Locate the cell with the specified text and output its (x, y) center coordinate. 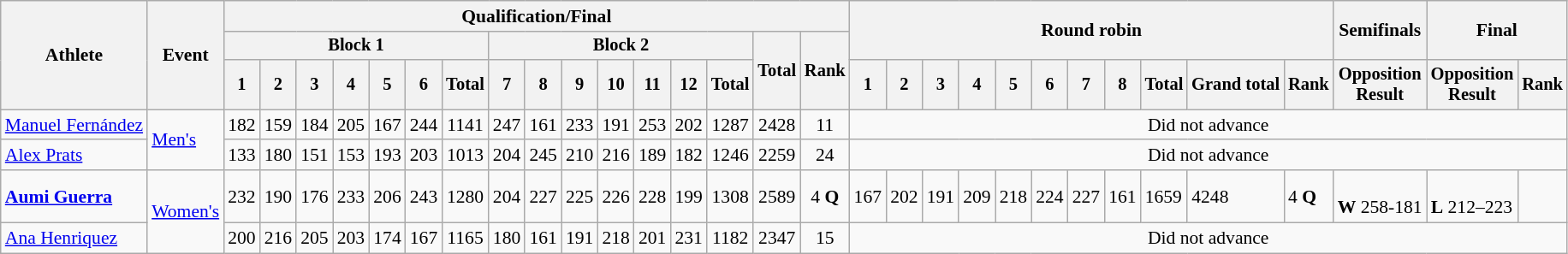
1287 (731, 125)
201 (652, 239)
151 (315, 156)
Alex Prats (74, 156)
Event (185, 55)
210 (580, 156)
Block 1 (356, 46)
1659 (1164, 197)
1308 (731, 197)
133 (241, 156)
12 (688, 85)
10 (616, 85)
1246 (731, 156)
Athlete (74, 55)
189 (652, 156)
184 (315, 125)
9 (580, 85)
2259 (777, 156)
Grand total (1236, 85)
1141 (466, 125)
206 (387, 197)
153 (351, 156)
Qualification/Final (536, 16)
226 (616, 197)
Ana Henriquez (74, 239)
2589 (777, 197)
231 (688, 239)
209 (977, 197)
Men's (185, 140)
174 (387, 239)
253 (652, 125)
1165 (466, 239)
24 (825, 156)
W 258-181 (1380, 197)
Manuel Fernández (74, 125)
1182 (731, 239)
176 (315, 197)
1280 (466, 197)
Round robin (1092, 31)
190 (279, 197)
Block 2 (621, 46)
247 (507, 125)
1013 (466, 156)
193 (387, 156)
2347 (777, 239)
Semifinals (1380, 31)
245 (543, 156)
2428 (777, 125)
Women's (185, 212)
228 (652, 197)
244 (425, 125)
15 (825, 239)
243 (425, 197)
225 (580, 197)
Aumi Guerra (74, 197)
199 (688, 197)
224 (1049, 197)
159 (279, 125)
4248 (1236, 197)
200 (241, 239)
232 (241, 197)
Final (1497, 31)
L 212–223 (1472, 197)
